For the text-containing cell, return its midpoint in (X, Y) coordinate format. 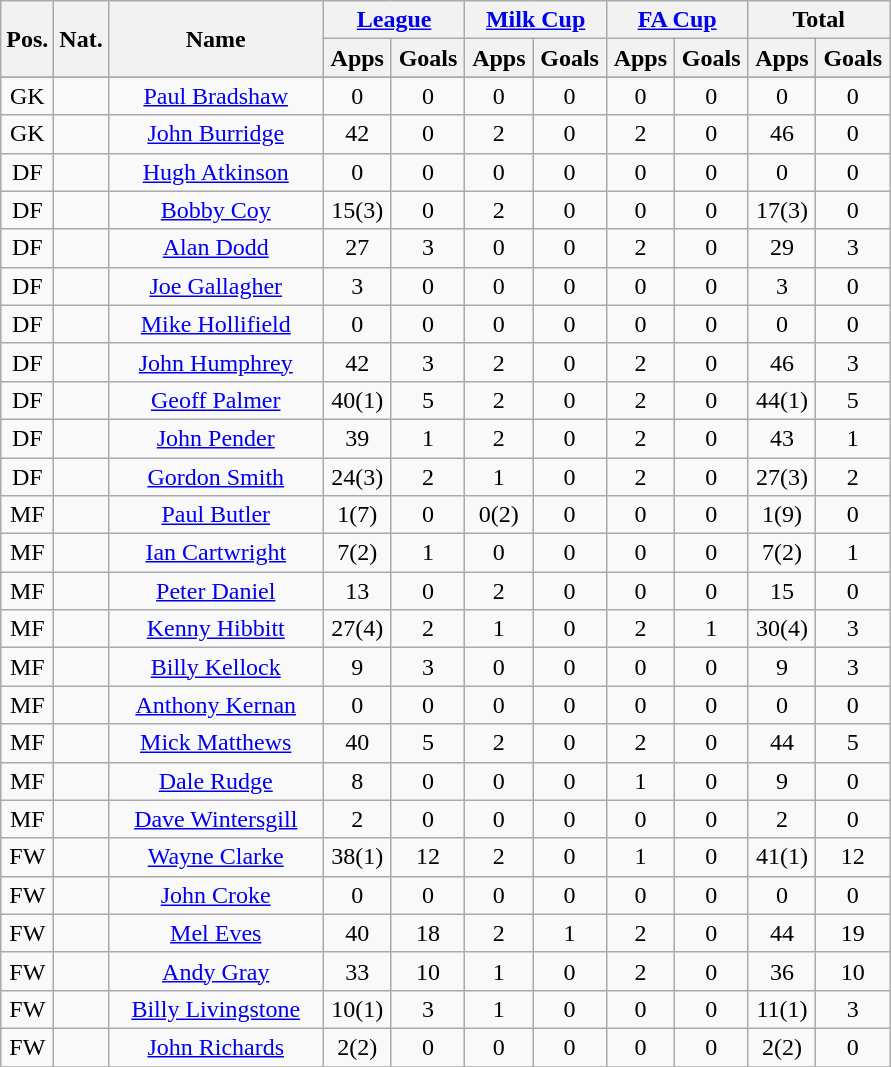
Nat. (81, 39)
Name (216, 39)
39 (357, 438)
Andy Gray (216, 971)
19 (853, 933)
15(3) (357, 210)
League (394, 20)
Dave Wintersgill (216, 819)
Ian Cartwright (216, 553)
John Burridge (216, 134)
18 (428, 933)
27 (357, 248)
Billy Kellock (216, 667)
Paul Bradshaw (216, 96)
15 (782, 591)
Alan Dodd (216, 248)
Wayne Clarke (216, 857)
Kenny Hibbitt (216, 629)
0(2) (499, 515)
17(3) (782, 210)
Mel Eves (216, 933)
Bobby Coy (216, 210)
Mike Hollifield (216, 324)
Peter Daniel (216, 591)
Pos. (28, 39)
Mick Matthews (216, 743)
John Richards (216, 1047)
1(7) (357, 515)
38(1) (357, 857)
Total (819, 20)
10(1) (357, 1009)
36 (782, 971)
Dale Rudge (216, 781)
Hugh Atkinson (216, 172)
Anthony Kernan (216, 705)
Billy Livingstone (216, 1009)
11(1) (782, 1009)
24(3) (357, 477)
Paul Butler (216, 515)
Geoff Palmer (216, 400)
43 (782, 438)
1(9) (782, 515)
13 (357, 591)
33 (357, 971)
FA Cup (677, 20)
Gordon Smith (216, 477)
30(4) (782, 629)
29 (782, 248)
Milk Cup (536, 20)
John Humphrey (216, 362)
Joe Gallagher (216, 286)
8 (357, 781)
40(1) (357, 400)
John Croke (216, 895)
41(1) (782, 857)
27(3) (782, 477)
John Pender (216, 438)
27(4) (357, 629)
44(1) (782, 400)
